Locate the cell with the specified text and output its (x, y) center coordinate. 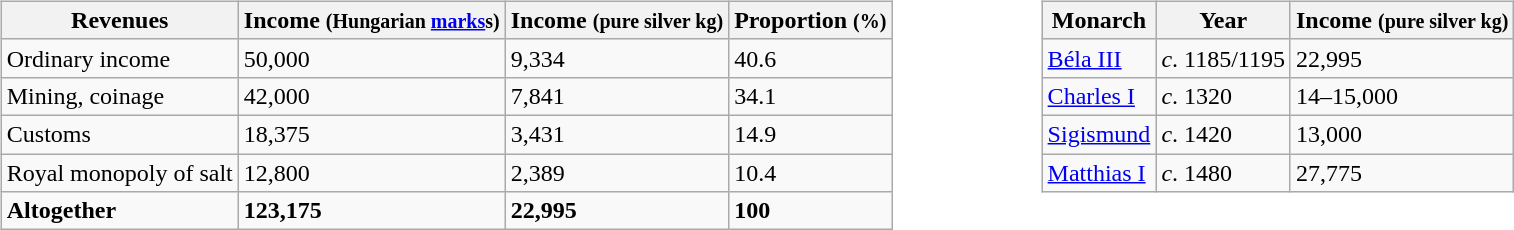
34.1 (810, 96)
Year (1224, 20)
123,175 (372, 211)
18,375 (372, 134)
c. 1185/1195 (1224, 58)
c. 1420 (1224, 134)
50,000 (372, 58)
7,841 (616, 96)
Sigismund (1099, 134)
14.9 (810, 134)
14–15,000 (1402, 96)
27,775 (1402, 173)
9,334 (616, 58)
2,389 (616, 173)
Royal monopoly of salt (120, 173)
c. 1320 (1224, 96)
c. 1480 (1224, 173)
Customs (120, 134)
12,800 (372, 173)
Mining, coinage (120, 96)
Ordinary income (120, 58)
100 (810, 211)
10.4 (810, 173)
13,000 (1402, 134)
Charles I (1099, 96)
3,431 (616, 134)
42,000 (372, 96)
Income (Hungarian markss) (372, 20)
40.6 (810, 58)
Béla III (1099, 58)
Monarch (1099, 20)
Revenues (120, 20)
Matthias I (1099, 173)
Proportion (%) (810, 20)
Altogether (120, 211)
